From the cell containing the given text, extract its center point as [x, y] coordinate. 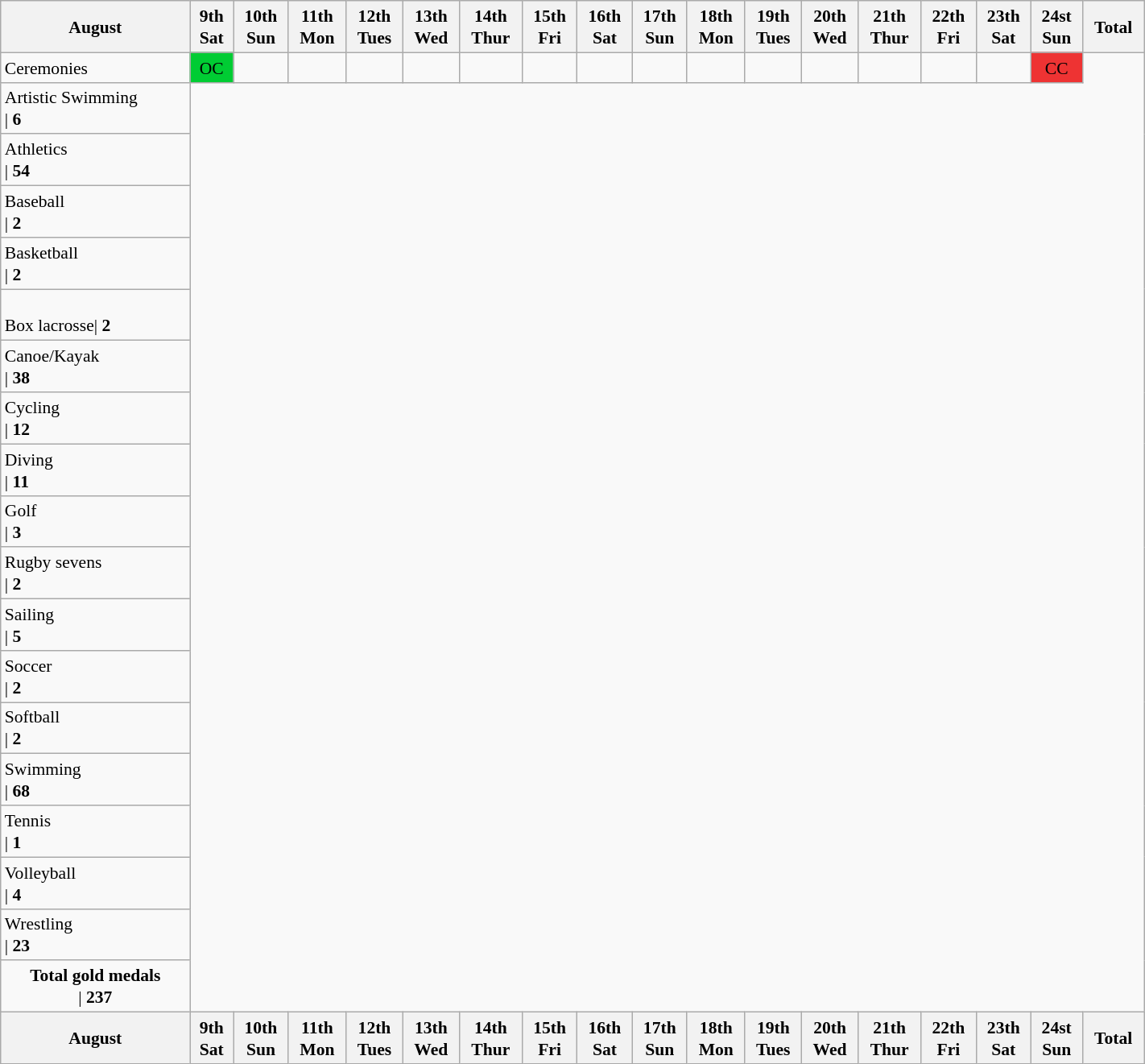
Sailing| 5 [95, 624]
Diving| 11 [95, 470]
Artistic Swimming| 6 [95, 108]
Golf| 3 [95, 521]
Baseball| 2 [95, 211]
Tennis| 1 [95, 831]
Ceremonies [95, 68]
Athletics| 54 [95, 159]
Softball| 2 [95, 728]
Rugby sevens| 2 [95, 573]
Total gold medals| 237 [95, 986]
Wrestling| 23 [95, 934]
Cycling| 12 [95, 418]
Swimming| 68 [95, 780]
OC [212, 68]
Box lacrosse| 2 [95, 314]
CC [1056, 68]
Soccer| 2 [95, 676]
Volleyball| 4 [95, 883]
Basketball| 2 [95, 263]
Canoe/Kayak| 38 [95, 366]
